For the text-containing cell, return its midpoint in [X, Y] coordinate format. 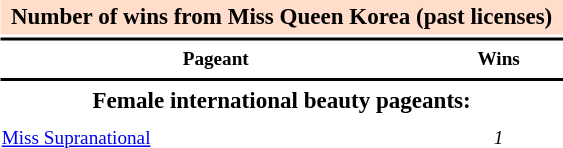
Number of wins from Miss Queen Korea (past licenses) [282, 18]
Wins [498, 60]
Female international beauty pageants: [282, 102]
Pageant [216, 60]
